From the cell containing the given text, extract its center point as [x, y] coordinate. 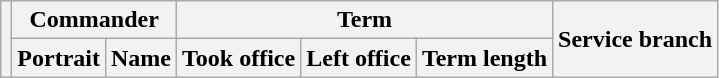
Name [140, 58]
Left office [359, 58]
Portrait [59, 58]
Term [365, 20]
Term length [484, 58]
Service branch [636, 39]
Commander [94, 20]
Took office [239, 58]
